Scan for the cell matching the given text and deliver its [x, y] coordinate at center. 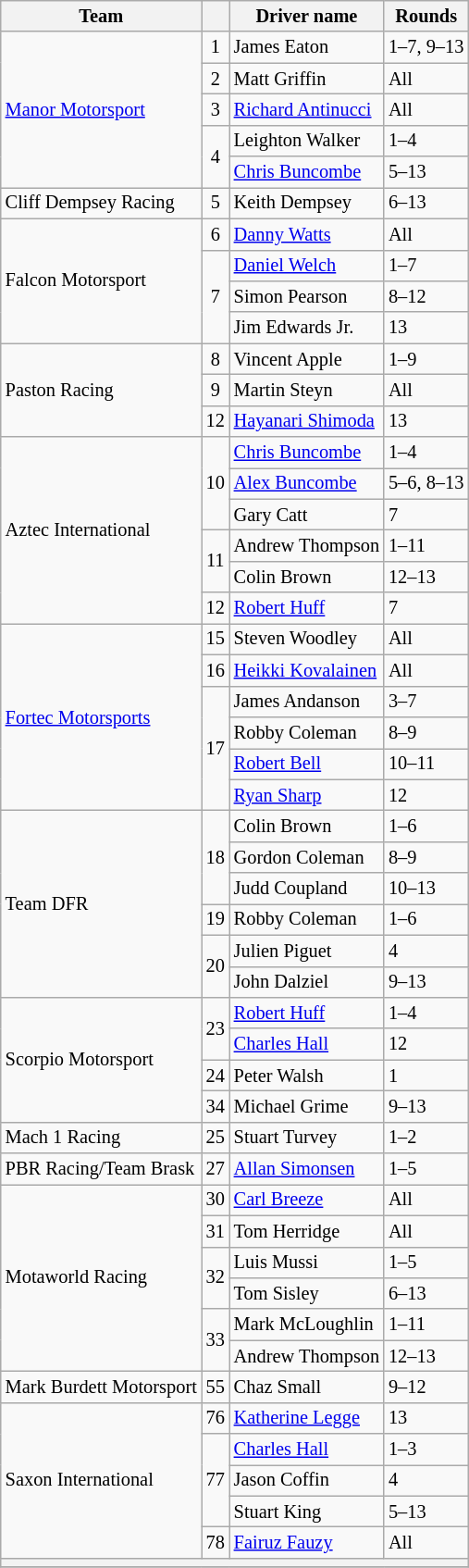
Gordon Coleman [307, 857]
Daniel Welch [307, 266]
Team DFR [102, 903]
15 [216, 639]
8 [216, 359]
1–7 [426, 266]
34 [216, 1106]
Julien Piguet [307, 951]
Danny Watts [307, 234]
31 [216, 1231]
Motaworld Racing [102, 1277]
78 [216, 1543]
77 [216, 1481]
Luis Mussi [307, 1263]
1–3 [426, 1450]
Driver name [307, 16]
55 [216, 1387]
5 [216, 203]
Tom Sisley [307, 1293]
Fairuz Fauzy [307, 1543]
Richard Antinucci [307, 109]
Allan Simonsen [307, 1169]
23 [216, 1027]
30 [216, 1200]
Martin Steyn [307, 390]
Chaz Small [307, 1387]
Jim Edwards Jr. [307, 328]
Team [102, 16]
Katherine Legge [307, 1418]
Peter Walsh [307, 1076]
10–11 [426, 764]
11 [216, 561]
76 [216, 1418]
27 [216, 1169]
3 [216, 109]
Simon Pearson [307, 296]
8–12 [426, 296]
Jason Coffin [307, 1480]
Manor Motorsport [102, 109]
Mach 1 Racing [102, 1138]
Tom Herridge [307, 1231]
James Andanson [307, 702]
Steven Woodley [307, 639]
Keith Dempsey [307, 203]
Carl Breeze [307, 1200]
Mark McLoughlin [307, 1325]
Fortec Motorsports [102, 716]
Rounds [426, 16]
Matt Griffin [307, 79]
9 [216, 390]
1–7, 9–13 [426, 47]
Scorpio Motorsport [102, 1059]
Stuart King [307, 1512]
24 [216, 1076]
Judd Coupland [307, 889]
16 [216, 670]
10 [216, 483]
1–2 [426, 1138]
Paston Racing [102, 391]
3–7 [426, 702]
Vincent Apple [307, 359]
9–12 [426, 1387]
Robert Bell [307, 764]
Hayanari Shimoda [307, 421]
John Dalziel [307, 982]
32 [216, 1277]
Mark Burdett Motorsport [102, 1387]
PBR Racing/Team Brask [102, 1169]
25 [216, 1138]
Saxon International [102, 1480]
Leighton Walker [307, 141]
20 [216, 966]
Ryan Sharp [307, 795]
Falcon Motorsport [102, 281]
6 [216, 234]
2 [216, 79]
1–9 [426, 359]
Aztec International [102, 530]
Cliff Dempsey Racing [102, 203]
33 [216, 1340]
17 [216, 748]
Gary Catt [307, 515]
10–13 [426, 889]
19 [216, 919]
5–6, 8–13 [426, 483]
James Eaton [307, 47]
18 [216, 857]
Stuart Turvey [307, 1138]
Michael Grime [307, 1106]
Alex Buncombe [307, 483]
Heikki Kovalainen [307, 670]
